Search for the cell housing the specified text and yield its [x, y] center coordinate. 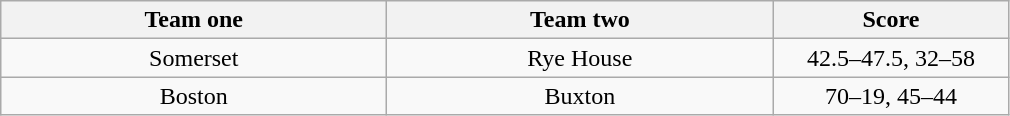
Score [891, 20]
Boston [194, 96]
Somerset [194, 58]
42.5–47.5, 32–58 [891, 58]
Team one [194, 20]
Team two [580, 20]
Rye House [580, 58]
Buxton [580, 96]
70–19, 45–44 [891, 96]
